For the text-containing cell, return its midpoint in [x, y] coordinate format. 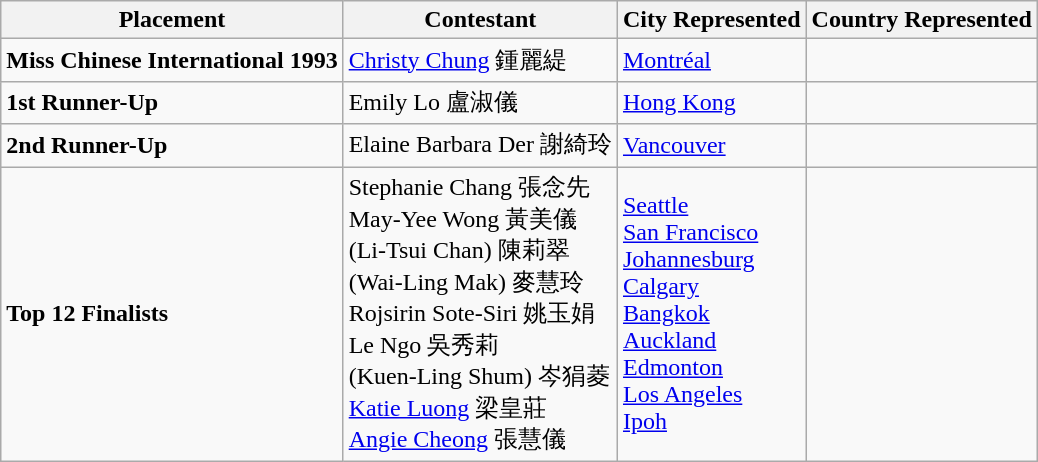
Miss Chinese International 1993 [172, 60]
Montréal [712, 60]
Placement [172, 20]
Hong Kong [712, 102]
2nd Runner-Up [172, 146]
City Represented [712, 20]
Top 12 Finalists [172, 314]
SeattleSan FranciscoJohannesburgCalgaryBangkokAucklandEdmontonLos AngelesIpoh [712, 314]
Contestant [480, 20]
Vancouver [712, 146]
1st Runner-Up [172, 102]
Christy Chung 鍾麗緹 [480, 60]
Country Represented [922, 20]
Emily Lo 盧淑儀 [480, 102]
Elaine Barbara Der 謝綺玲 [480, 146]
